Locate the cell with the specified text and output its [x, y] center coordinate. 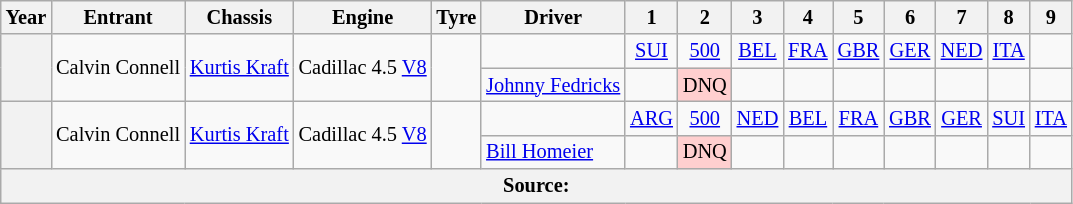
1 [652, 17]
Source: [536, 186]
Bill Homeier [553, 152]
Engine [363, 17]
Entrant [118, 17]
9 [1051, 17]
2 [705, 17]
ARG [652, 118]
Year [26, 17]
5 [859, 17]
Johnny Fedricks [553, 85]
Driver [553, 17]
6 [910, 17]
Tyre [457, 17]
7 [962, 17]
4 [808, 17]
Chassis [240, 17]
3 [758, 17]
8 [1008, 17]
